Provide the (X, Y) coordinate of the cell's center where the given text is located.  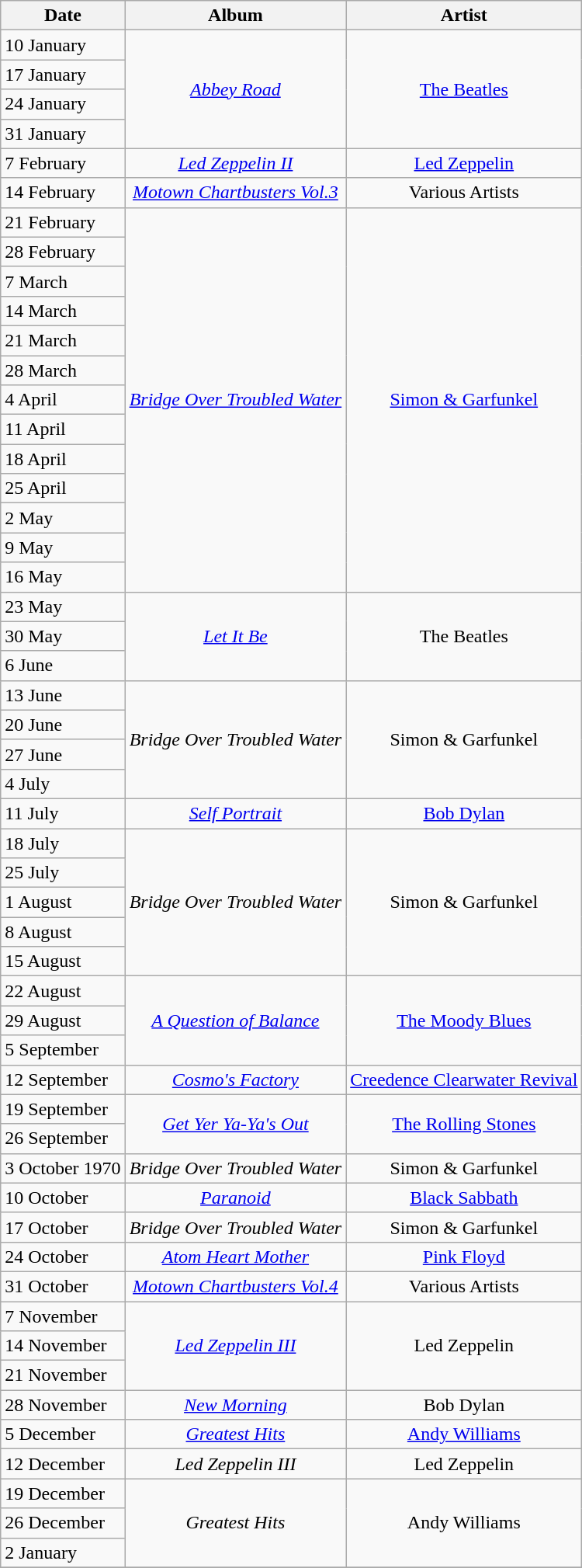
Artist (464, 16)
Paranoid (236, 1198)
Black Sabbath (464, 1198)
31 January (63, 134)
24 October (63, 1257)
10 January (63, 45)
7 March (63, 281)
22 August (63, 991)
Creedence Clearwater Revival (464, 1080)
Atom Heart Mother (236, 1257)
10 October (63, 1198)
Get Yer Ya-Ya's Out (236, 1124)
7 November (63, 1316)
The Moody Blues (464, 1020)
5 December (63, 1434)
Let It Be (236, 636)
2 May (63, 518)
31 October (63, 1286)
18 April (63, 459)
Abbey Road (236, 89)
17 January (63, 75)
The Rolling Stones (464, 1124)
28 November (63, 1405)
21 November (63, 1375)
14 February (63, 193)
29 August (63, 1020)
13 June (63, 695)
5 September (63, 1050)
19 December (63, 1493)
12 December (63, 1464)
14 March (63, 311)
30 May (63, 636)
Motown Chartbusters Vol.4 (236, 1286)
6 June (63, 666)
25 July (63, 873)
Album (236, 16)
2 January (63, 1552)
15 August (63, 961)
27 June (63, 754)
9 May (63, 548)
8 August (63, 932)
Pink Floyd (464, 1257)
16 May (63, 577)
18 July (63, 843)
11 July (63, 813)
11 April (63, 429)
A Question of Balance (236, 1020)
3 October 1970 (63, 1168)
25 April (63, 488)
1 August (63, 902)
4 April (63, 400)
28 February (63, 252)
26 December (63, 1523)
Date (63, 16)
14 November (63, 1346)
Self Portrait (236, 813)
21 March (63, 340)
26 September (63, 1139)
20 June (63, 725)
7 February (63, 163)
19 September (63, 1109)
12 September (63, 1080)
Motown Chartbusters Vol.3 (236, 193)
Cosmo's Factory (236, 1080)
21 February (63, 222)
17 October (63, 1227)
24 January (63, 104)
23 May (63, 607)
28 March (63, 370)
New Morning (236, 1405)
4 July (63, 784)
Led Zeppelin II (236, 163)
